Extract the [X, Y] coordinate from the center of the cell holding the provided text.  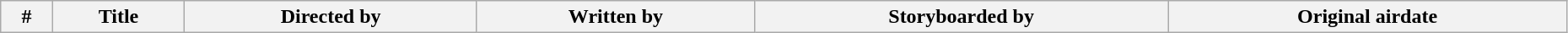
# [27, 17]
Title [118, 17]
Directed by [331, 17]
Written by [616, 17]
Original airdate [1368, 17]
Storyboarded by [961, 17]
